Determine the [x, y] coordinate at the center of the cell enclosing the given text.  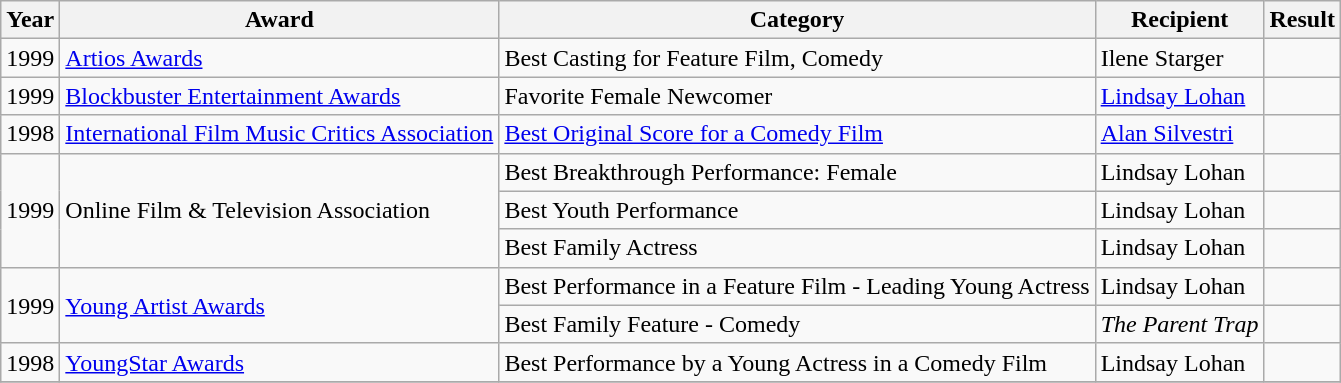
Recipient [1180, 20]
Young Artist Awards [280, 305]
Result [1302, 20]
Best Performance by a Young Actress in a Comedy Film [797, 362]
The Parent Trap [1180, 324]
Best Youth Performance [797, 210]
Best Family Actress [797, 248]
Ilene Starger [1180, 58]
Best Casting for Feature Film, Comedy [797, 58]
Category [797, 20]
Online Film & Television Association [280, 210]
Award [280, 20]
International Film Music Critics Association [280, 134]
Alan Silvestri [1180, 134]
Year [30, 20]
Best Breakthrough Performance: Female [797, 172]
Favorite Female Newcomer [797, 96]
Best Original Score for a Comedy Film [797, 134]
YoungStar Awards [280, 362]
Best Performance in a Feature Film - Leading Young Actress [797, 286]
Blockbuster Entertainment Awards [280, 96]
Artios Awards [280, 58]
Best Family Feature - Comedy [797, 324]
